Extract the [x, y] coordinate from the center of the cell holding the provided text.  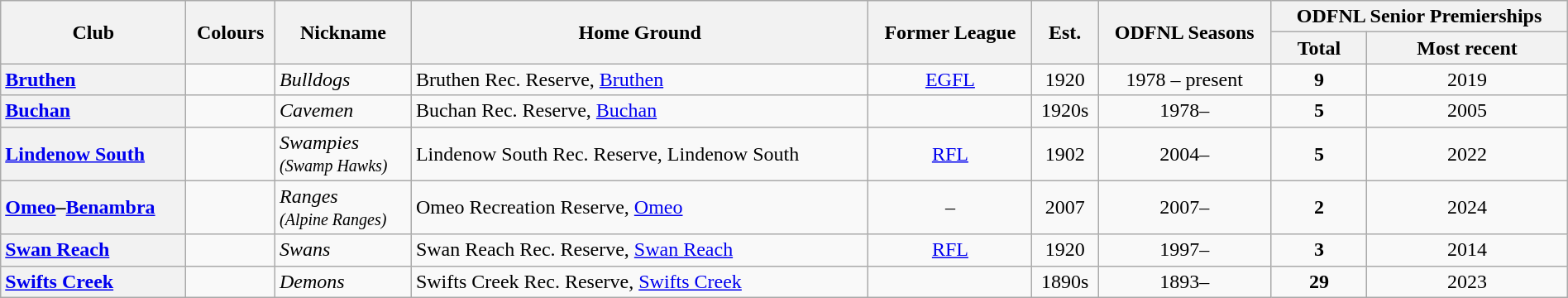
Lindenow South [93, 154]
2024 [1467, 207]
1978– [1184, 111]
Buchan [93, 111]
Swans [342, 250]
Omeo–Benambra [93, 207]
Most recent [1467, 48]
Club [93, 32]
Former League [950, 32]
1902 [1065, 154]
3 [1319, 250]
2007 [1065, 207]
2019 [1467, 79]
Total [1319, 48]
9 [1319, 79]
EGFL [950, 79]
ODFNL Senior Premierships [1419, 17]
2022 [1467, 154]
Nickname [342, 32]
Buchan Rec. Reserve, Buchan [640, 111]
Swan Reach [93, 250]
2004– [1184, 154]
Swampies(Swamp Hawks) [342, 154]
1893– [1184, 281]
Cavemen [342, 111]
Ranges(Alpine Ranges) [342, 207]
Swan Reach Rec. Reserve, Swan Reach [640, 250]
– [950, 207]
Bruthen [93, 79]
2 [1319, 207]
Demons [342, 281]
Bruthen Rec. Reserve, Bruthen [640, 79]
1920s [1065, 111]
Home Ground [640, 32]
1978 – present [1184, 79]
Colours [231, 32]
Est. [1065, 32]
1997– [1184, 250]
Swifts Creek Rec. Reserve, Swifts Creek [640, 281]
Bulldogs [342, 79]
2023 [1467, 281]
Lindenow South Rec. Reserve, Lindenow South [640, 154]
29 [1319, 281]
ODFNL Seasons [1184, 32]
2014 [1467, 250]
Omeo Recreation Reserve, Omeo [640, 207]
Swifts Creek [93, 281]
2005 [1467, 111]
2007– [1184, 207]
1890s [1065, 281]
